Provide the [X, Y] coordinate of the cell's center where the given text is located.  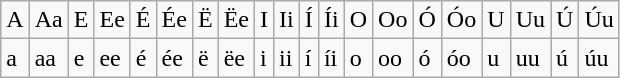
Aa [48, 20]
e [81, 58]
Ë [205, 20]
Ëe [236, 20]
é [143, 58]
U [496, 20]
Í [308, 20]
Íi [331, 20]
Ú [565, 20]
Óo [461, 20]
aa [48, 58]
E [81, 20]
Ii [287, 20]
a [15, 58]
Uu [530, 20]
ë [205, 58]
ó [427, 58]
i [264, 58]
A [15, 20]
Ée [174, 20]
Oo [393, 20]
ú [565, 58]
o [358, 58]
úu [599, 58]
óo [461, 58]
oo [393, 58]
ëe [236, 58]
Ó [427, 20]
ée [174, 58]
É [143, 20]
ii [287, 58]
I [264, 20]
ee [112, 58]
Ee [112, 20]
u [496, 58]
í [308, 58]
uu [530, 58]
O [358, 20]
Úu [599, 20]
íi [331, 58]
